Output the [x, y] coordinate of the center of the cell containing the given text.  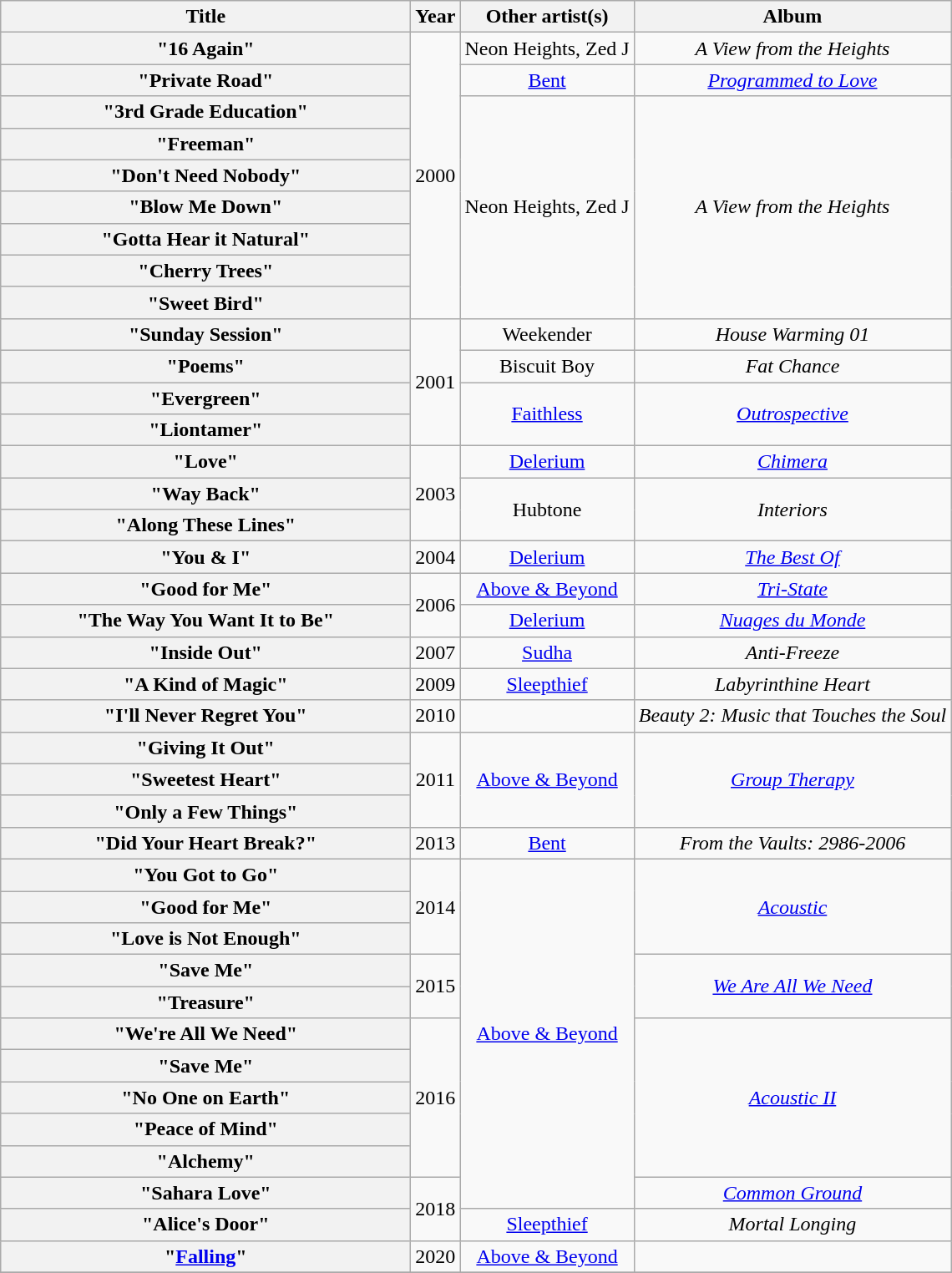
"Treasure" [205, 1002]
Acoustic [792, 906]
2011 [436, 779]
House Warming 01 [792, 334]
"Sahara Love" [205, 1193]
2015 [436, 986]
Beauty 2: Music that Touches the Soul [792, 716]
2010 [436, 716]
2001 [436, 382]
Fat Chance [792, 366]
Title [205, 17]
Weekender [547, 334]
"Way Back" [205, 494]
"Only a Few Things" [205, 811]
2013 [436, 843]
"A Kind of Magic" [205, 684]
"I'll Never Regret You" [205, 716]
"Sunday Session" [205, 334]
2004 [436, 557]
"Blow Me Down" [205, 207]
"Sweetest Heart" [205, 779]
"Poems" [205, 366]
Mortal Longing [792, 1225]
From the Vaults: 2986-2006 [792, 843]
2016 [436, 1098]
"Alice's Door" [205, 1225]
"You & I" [205, 557]
Programmed to Love [792, 80]
2003 [436, 494]
2000 [436, 175]
"We're All We Need" [205, 1034]
"Did Your Heart Break?" [205, 843]
"Alchemy" [205, 1161]
Faithless [547, 414]
"3rd Grade Education" [205, 112]
Anti-Freeze [792, 652]
Outrospective [792, 414]
Sudha [547, 652]
"Love is Not Enough" [205, 939]
2018 [436, 1209]
2014 [436, 906]
"Along These Lines" [205, 525]
Acoustic II [792, 1098]
We Are All We Need [792, 986]
"You Got to Go" [205, 875]
2007 [436, 652]
"Don't Need Nobody" [205, 175]
"Gotta Hear it Natural" [205, 239]
"Giving It Out" [205, 748]
Nuages du Monde [792, 621]
"Cherry Trees" [205, 271]
Album [792, 17]
"Inside Out" [205, 652]
Biscuit Boy [547, 366]
Tri-State [792, 589]
2009 [436, 684]
Other artist(s) [547, 17]
"Peace of Mind" [205, 1129]
The Best Of [792, 557]
"No One on Earth" [205, 1098]
2006 [436, 605]
"The Way You Want It to Be" [205, 621]
Labyrinthine Heart [792, 684]
"Freeman" [205, 144]
"Falling" [205, 1256]
"Sweet Bird" [205, 302]
"Evergreen" [205, 398]
Chimera [792, 462]
Interiors [792, 510]
"Private Road" [205, 80]
"16 Again" [205, 48]
Common Ground [792, 1193]
Year [436, 17]
"Liontamer" [205, 430]
2020 [436, 1256]
"Love" [205, 462]
Hubtone [547, 510]
Group Therapy [792, 779]
